Determine the (x, y) coordinate at the center of the cell enclosing the given text.  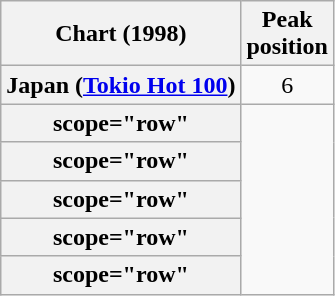
Chart (1998) (121, 34)
6 (287, 85)
Japan (Tokio Hot 100) (121, 85)
Peakposition (287, 34)
